Locate the cell with the specified text and output its (x, y) center coordinate. 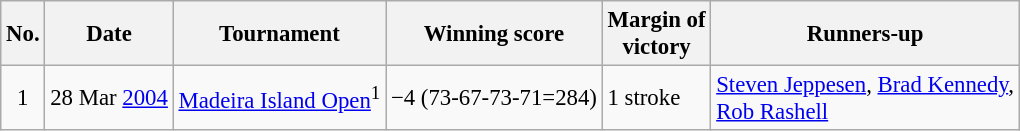
Steven Jeppesen, Brad Kennedy, Rob Rashell (865, 98)
Runners-up (865, 34)
28 Mar 2004 (109, 98)
Tournament (279, 34)
Madeira Island Open1 (279, 98)
Winning score (494, 34)
Margin ofvictory (656, 34)
1 stroke (656, 98)
−4 (73-67-73-71=284) (494, 98)
1 (23, 98)
Date (109, 34)
No. (23, 34)
